Capture the cell that displays the provided text and extract its [X, Y] central coordinate. 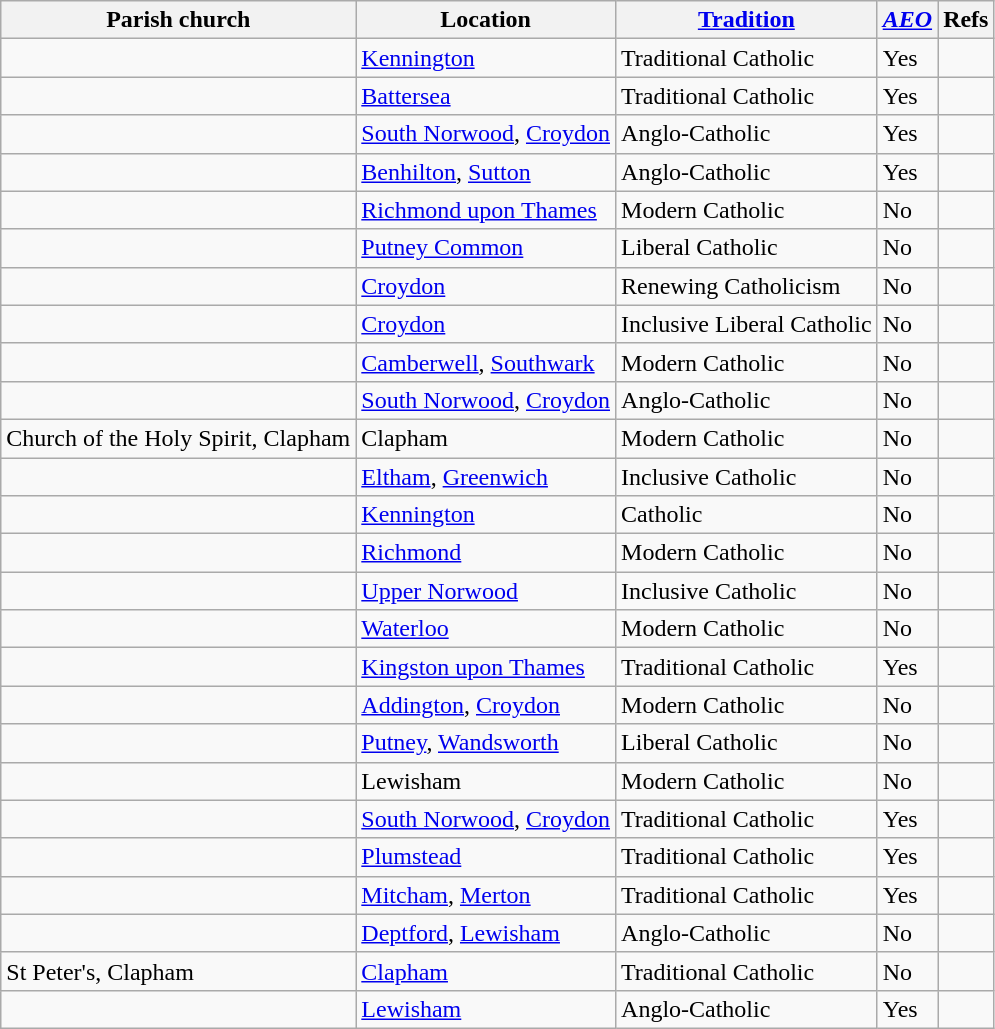
Richmond [486, 553]
Kingston upon Thames [486, 667]
Location [486, 20]
Parish church [178, 20]
AEO [907, 20]
Tradition [747, 20]
Putney Common [486, 248]
Upper Norwood [486, 591]
Camberwell, Southwark [486, 362]
Deptford, Lewisham [486, 933]
Catholic [747, 515]
Refs [966, 20]
Inclusive Liberal Catholic [747, 324]
Church of the Holy Spirit, Clapham [178, 438]
Waterloo [486, 629]
Eltham, Greenwich [486, 477]
Putney, Wandsworth [486, 743]
Richmond upon Thames [486, 210]
St Peter's, Clapham [178, 971]
Plumstead [486, 857]
Benhilton, Sutton [486, 172]
Battersea [486, 96]
Mitcham, Merton [486, 895]
Renewing Catholicism [747, 286]
Addington, Croydon [486, 705]
